Locate the cell with the specified text and output its (x, y) center coordinate. 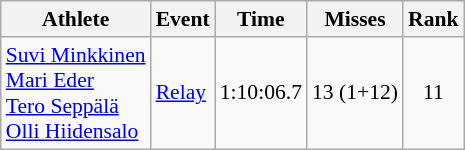
Athlete (76, 19)
Relay (183, 93)
1:10:06.7 (261, 93)
Event (183, 19)
Time (261, 19)
Suvi MinkkinenMari EderTero SeppäläOlli Hiidensalo (76, 93)
13 (1+12) (355, 93)
11 (434, 93)
Misses (355, 19)
Rank (434, 19)
